Provide the (x, y) coordinate of the cell's center where the given text is located.  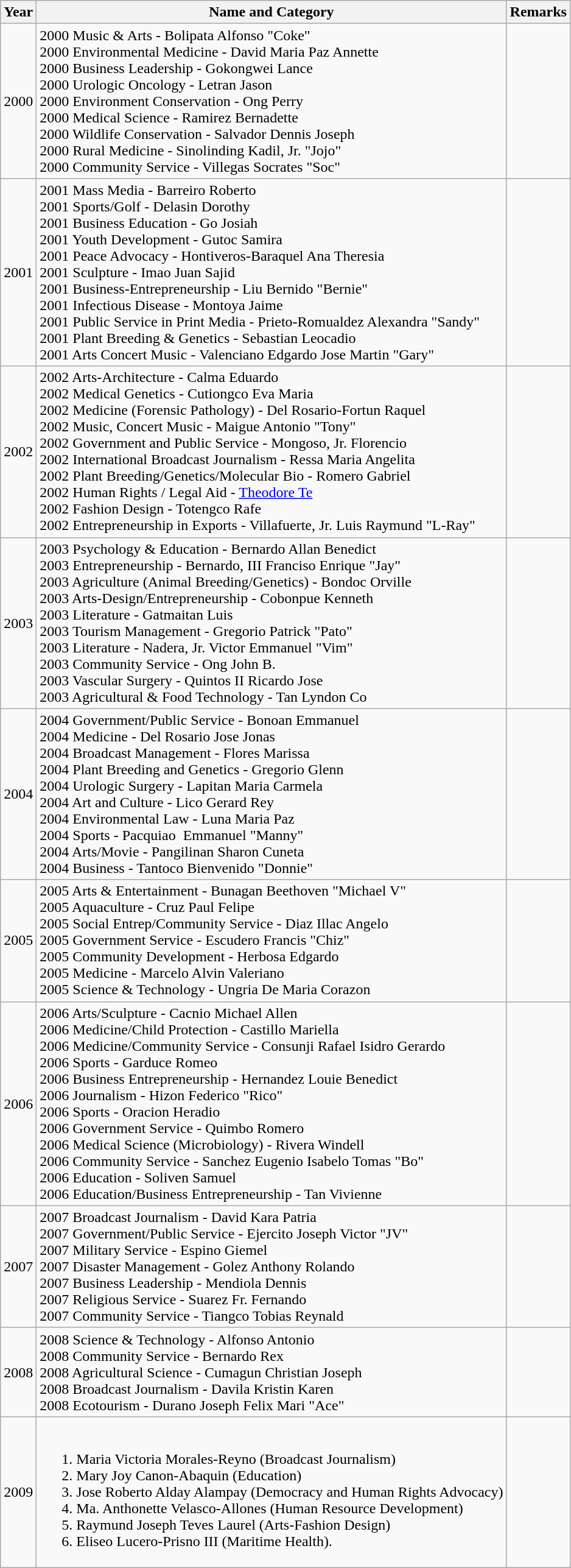
Remarks (538, 12)
2007 (18, 1266)
2003 (18, 623)
Year (18, 12)
2002 (18, 452)
2005 (18, 941)
2009 (18, 1492)
2000 (18, 101)
2001 (18, 272)
2008 (18, 1372)
Name and Category (271, 12)
2004 (18, 794)
2006 (18, 1104)
